Scan for the cell matching the given text and deliver its [x, y] coordinate at center. 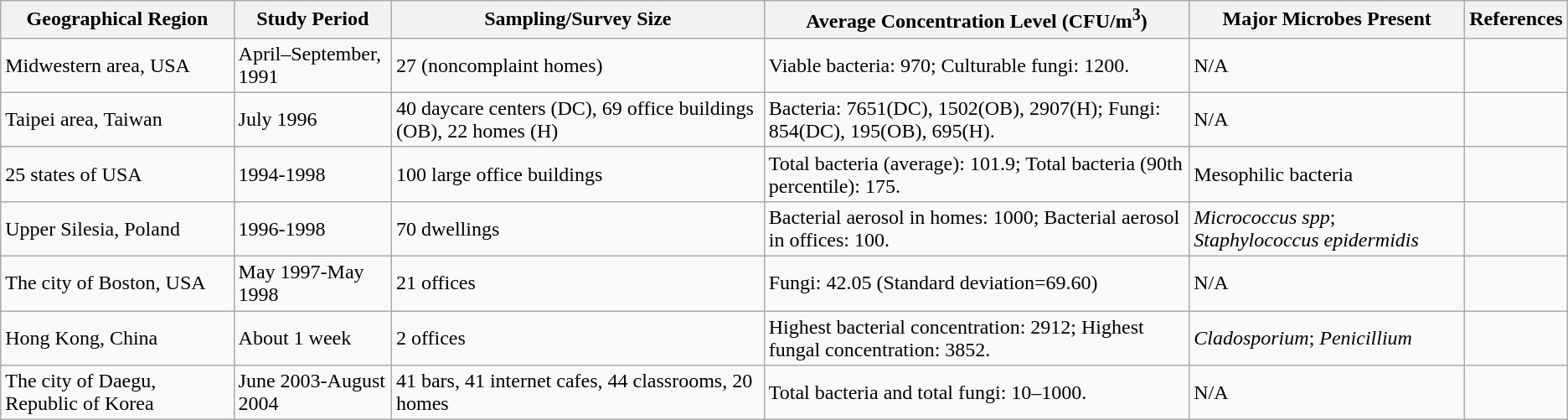
Mesophilic bacteria [1327, 174]
40 daycare centers (DC), 69 office buildings (OB), 22 homes (H) [578, 119]
The city of Daegu, Republic of Korea [117, 392]
1996-1998 [312, 228]
41 bars, 41 internet cafes, 44 classrooms, 20 homes [578, 392]
Fungi: 42.05 (Standard deviation=69.60) [977, 283]
Geographical Region [117, 20]
27 (noncomplaint homes) [578, 65]
Taipei area, Taiwan [117, 119]
The city of Boston, USA [117, 283]
Highest bacterial concentration: 2912; Highest fungal concentration: 3852. [977, 339]
21 offices [578, 283]
About 1 week [312, 339]
Sampling/Survey Size [578, 20]
June 2003-August 2004 [312, 392]
70 dwellings [578, 228]
July 1996 [312, 119]
Hong Kong, China [117, 339]
Average Concentration Level (CFU/m3) [977, 20]
Micrococcus spp; Staphylococcus epidermidis [1327, 228]
April–September, 1991 [312, 65]
Cladosporium; Penicillium [1327, 339]
Total bacteria and total fungi: 10–1000. [977, 392]
Major Microbes Present [1327, 20]
Bacteria: 7651(DC), 1502(OB), 2907(H); Fungi: 854(DC), 195(OB), 695(H). [977, 119]
1994-1998 [312, 174]
May 1997-May 1998 [312, 283]
100 large office buildings [578, 174]
Total bacteria (average): 101.9; Total bacteria (90th percentile): 175. [977, 174]
References [1516, 20]
25 states of USA [117, 174]
Study Period [312, 20]
Upper Silesia, Poland [117, 228]
2 offices [578, 339]
Midwestern area, USA [117, 65]
Bacterial aerosol in homes: 1000; Bacterial aerosol in offices: 100. [977, 228]
Viable bacteria: 970; Culturable fungi: 1200. [977, 65]
